Extract the [x, y] coordinate from the center of the cell holding the provided text.  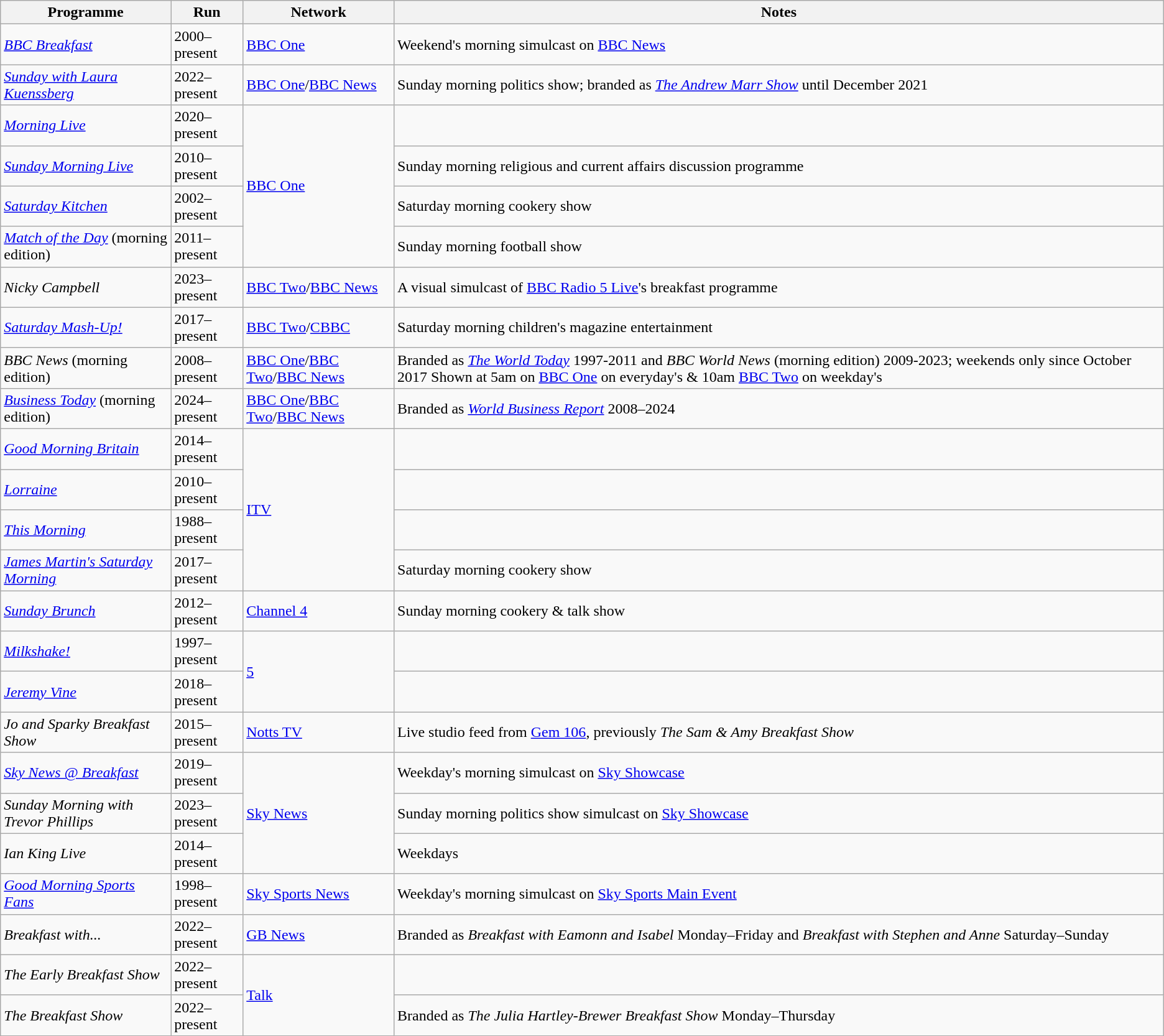
2020–present [207, 126]
BBC One/BBC News [318, 85]
Good Morning Sports Fans [86, 894]
BBC News (morning edition) [86, 368]
Saturday morning children's magazine entertainment [779, 327]
GB News [318, 934]
Nicky Campbell [86, 287]
Weekday's morning simulcast on Sky Sports Main Event [779, 894]
Programme [86, 12]
Sunday Brunch [86, 611]
Saturday Mash-Up! [86, 327]
2000–present [207, 45]
Sunday morning cookery & talk show [779, 611]
Jo and Sparky Breakfast Show [86, 733]
2008–present [207, 368]
Sunday morning politics show simulcast on Sky Showcase [779, 813]
The Early Breakfast Show [86, 975]
Sunday morning politics show; branded as The Andrew Marr Show until December 2021 [779, 85]
1998–present [207, 894]
Lorraine [86, 489]
A visual simulcast of BBC Radio 5 Live's breakfast programme [779, 287]
Branded as World Business Report 2008–2024 [779, 408]
Breakfast with... [86, 934]
This Morning [86, 530]
ITV [318, 509]
Sunday morning football show [779, 246]
Run [207, 12]
Milkshake! [86, 652]
Sunday Morning with Trevor Phillips [86, 813]
Jeremy Vine [86, 691]
Branded as Breakfast with Eamonn and Isabel Monday–Friday and Breakfast with Stephen and Anne Saturday–Sunday [779, 934]
Sunday with Laura Kuenssberg [86, 85]
The Breakfast Show [86, 1015]
BBC Two/BBC News [318, 287]
Sky News @ Breakfast [86, 772]
Notes [779, 12]
2024–present [207, 408]
Saturday Kitchen [86, 206]
Ian King Live [86, 853]
2015–present [207, 733]
1997–present [207, 652]
James Martin's Saturday Morning [86, 571]
2011–present [207, 246]
Morning Live [86, 126]
Match of the Day (morning edition) [86, 246]
Branded as The Julia Hartley-Brewer Breakfast Show Monday–Thursday [779, 1015]
Business Today (morning edition) [86, 408]
Sunday morning religious and current affairs discussion programme [779, 165]
Live studio feed from Gem 106, previously The Sam & Amy Breakfast Show [779, 733]
Weekday's morning simulcast on Sky Showcase [779, 772]
Talk [318, 995]
2019–present [207, 772]
Good Morning Britain [86, 449]
Weekend's morning simulcast on BBC News [779, 45]
Sky Sports News [318, 894]
Sunday Morning Live [86, 165]
2012–present [207, 611]
2018–present [207, 691]
BBC Breakfast [86, 45]
2002–present [207, 206]
Sky News [318, 813]
5 [318, 672]
Channel 4 [318, 611]
Weekdays [779, 853]
BBC Two/CBBC [318, 327]
Network [318, 12]
Notts TV [318, 733]
1988–present [207, 530]
